Extract the [X, Y] coordinate from the center of the cell holding the provided text.  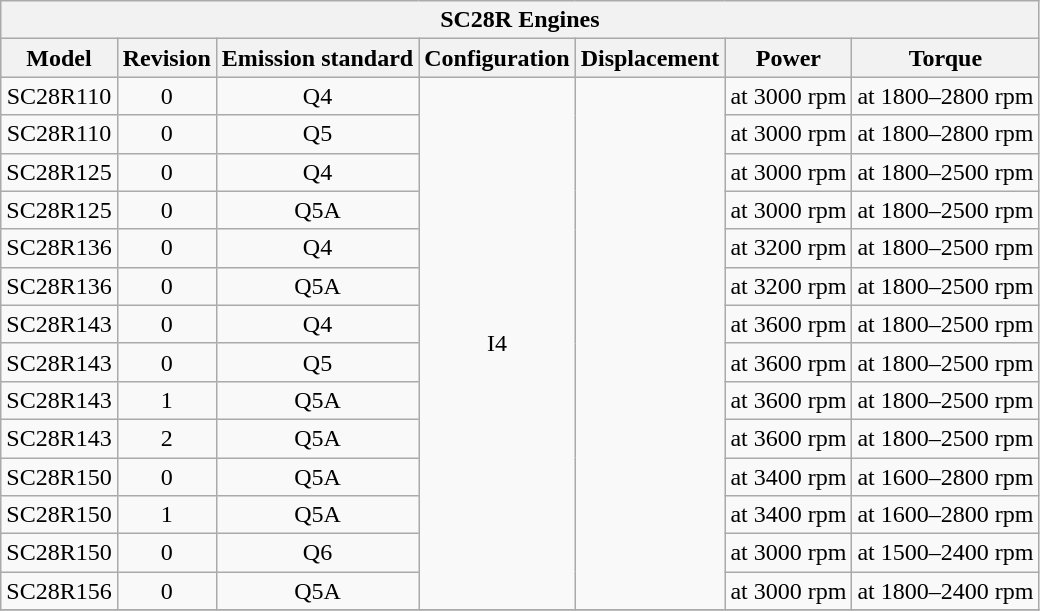
Q6 [317, 553]
Revision [166, 58]
Configuration [497, 58]
SC28R156 [59, 591]
Model [59, 58]
at 1500–2400 rpm [946, 553]
Power [788, 58]
I4 [497, 344]
Emission standard [317, 58]
2 [166, 438]
at 1800–2400 rpm [946, 591]
Displacement [650, 58]
Torque [946, 58]
SC28R Engines [520, 20]
